Capture the cell that displays the provided text and extract its [x, y] central coordinate. 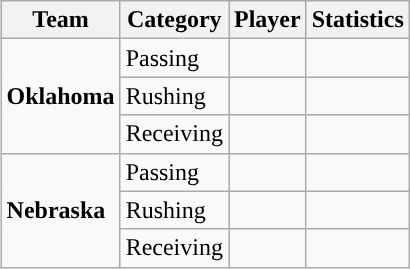
Team [60, 20]
Category [174, 20]
Nebraska [60, 210]
Oklahoma [60, 96]
Statistics [358, 20]
Player [267, 20]
